Capture the cell that displays the provided text and extract its [X, Y] central coordinate. 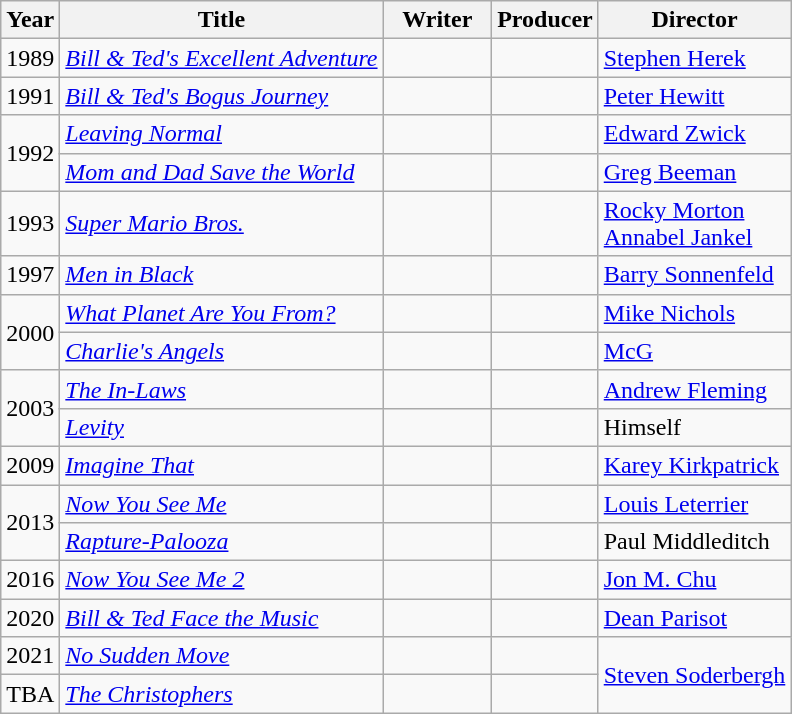
Edward Zwick [694, 134]
2009 [30, 465]
Mike Nichols [694, 313]
Rapture-Palooza [222, 542]
Director [694, 20]
Karey Kirkpatrick [694, 465]
1991 [30, 96]
Stephen Herek [694, 58]
What Planet Are You From? [222, 313]
1992 [30, 153]
2021 [30, 656]
TBA [30, 694]
Jon M. Chu [694, 580]
Rocky MortonAnnabel Jankel [694, 224]
Now You See Me 2 [222, 580]
Dean Parisot [694, 618]
Producer [546, 20]
2000 [30, 332]
Title [222, 20]
Now You See Me [222, 503]
Steven Soderbergh [694, 675]
Greg Beeman [694, 172]
Charlie's Angels [222, 351]
Super Mario Bros. [222, 224]
Louis Leterrier [694, 503]
No Sudden Move [222, 656]
Peter Hewitt [694, 96]
1993 [30, 224]
Bill & Ted Face the Music [222, 618]
Levity [222, 427]
2020 [30, 618]
McG [694, 351]
Men in Black [222, 275]
Barry Sonnenfeld [694, 275]
2013 [30, 522]
Leaving Normal [222, 134]
The In-Laws [222, 389]
Bill & Ted's Bogus Journey [222, 96]
Paul Middleditch [694, 542]
Writer [438, 20]
Year [30, 20]
Andrew Fleming [694, 389]
2016 [30, 580]
1989 [30, 58]
Himself [694, 427]
The Christophers [222, 694]
Imagine That [222, 465]
2003 [30, 408]
1997 [30, 275]
Bill & Ted's Excellent Adventure [222, 58]
Mom and Dad Save the World [222, 172]
